Scan for the cell matching the given text and deliver its (X, Y) coordinate at center. 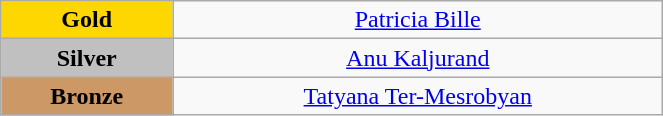
Silver (87, 58)
Tatyana Ter-Mesrobyan (418, 96)
Anu Kaljurand (418, 58)
Gold (87, 20)
Bronze (87, 96)
Patricia Bille (418, 20)
